Provide the (X, Y) coordinate of the cell's center where the given text is located.  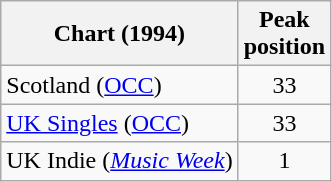
1 (284, 161)
Peakposition (284, 34)
UK Singles (OCC) (120, 123)
Scotland (OCC) (120, 85)
Chart (1994) (120, 34)
UK Indie (Music Week) (120, 161)
